Output the (x, y) coordinate of the center of the cell containing the given text.  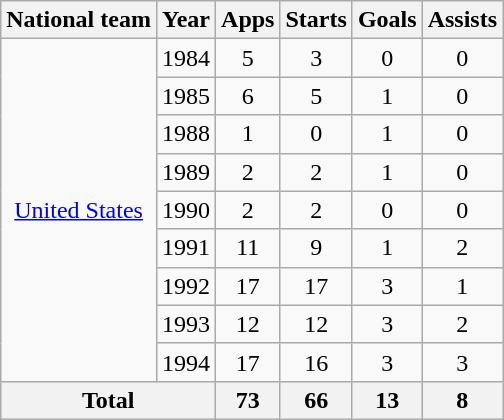
1984 (186, 58)
1989 (186, 172)
8 (462, 400)
Goals (387, 20)
1990 (186, 210)
11 (248, 248)
1988 (186, 134)
Year (186, 20)
73 (248, 400)
16 (316, 362)
Total (108, 400)
9 (316, 248)
1993 (186, 324)
Apps (248, 20)
Starts (316, 20)
66 (316, 400)
1991 (186, 248)
National team (79, 20)
Assists (462, 20)
1992 (186, 286)
1994 (186, 362)
United States (79, 210)
1985 (186, 96)
13 (387, 400)
6 (248, 96)
